From the cell containing the given text, extract its center point as [X, Y] coordinate. 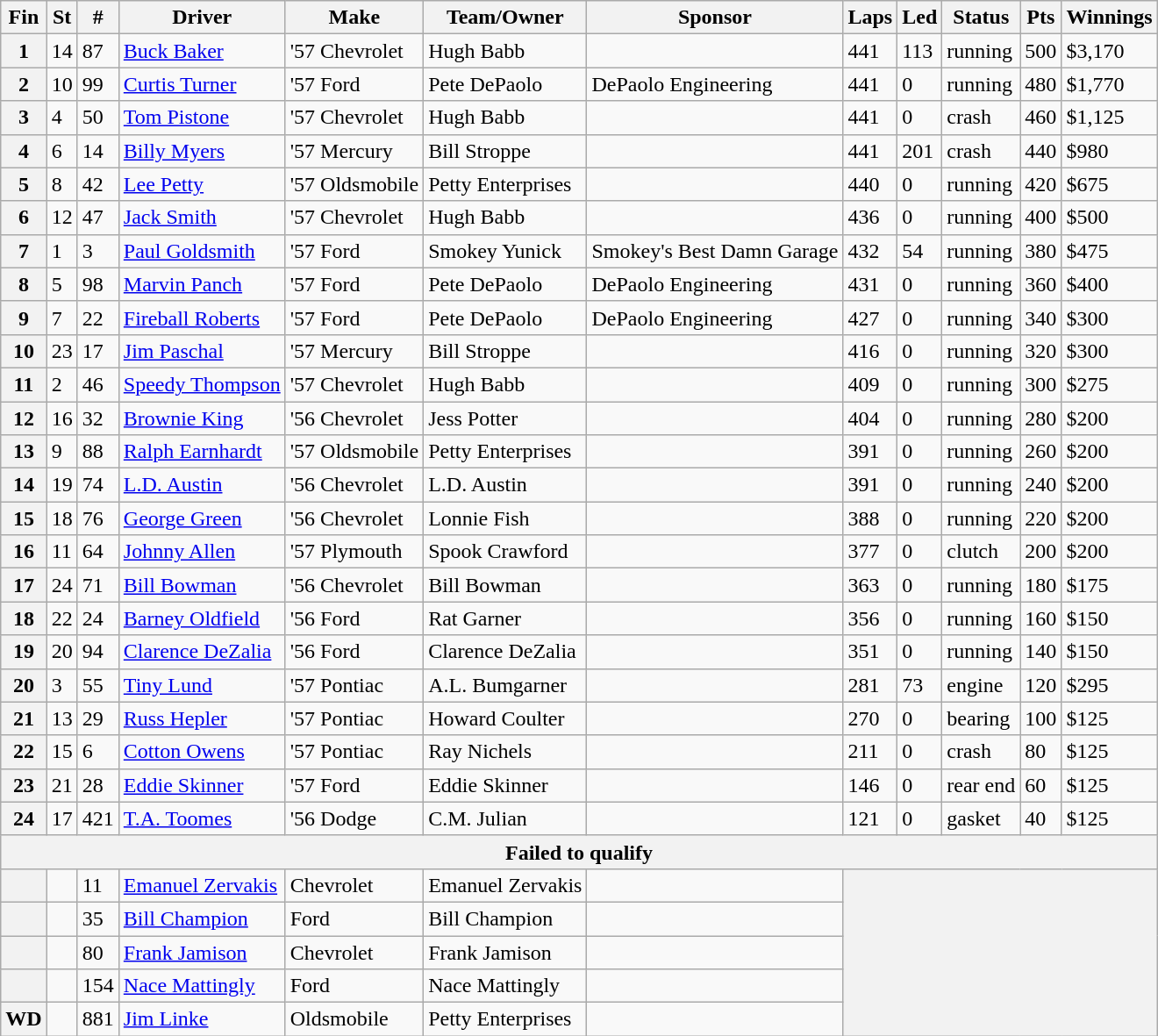
$1,125 [1109, 118]
94 [98, 652]
270 [870, 718]
Buck Baker [202, 51]
340 [1040, 318]
99 [98, 84]
Billy Myers [202, 151]
431 [870, 284]
60 [1040, 785]
Jess Potter [505, 418]
Laps [870, 18]
28 [98, 785]
500 [1040, 51]
Status [981, 18]
Ray Nichels [505, 752]
Sponsor [715, 18]
WD [24, 1019]
$275 [1109, 384]
A.L. Bumgarner [505, 685]
409 [870, 384]
$500 [1109, 218]
$475 [1109, 251]
432 [870, 251]
120 [1040, 685]
Jack Smith [202, 218]
427 [870, 318]
47 [98, 218]
Jim Paschal [202, 351]
Curtis Turner [202, 84]
73 [919, 685]
Fireball Roberts [202, 318]
Oldsmobile [354, 1019]
113 [919, 51]
40 [1040, 818]
Brownie King [202, 418]
220 [1040, 518]
George Green [202, 518]
gasket [981, 818]
55 [98, 685]
Smokey's Best Damn Garage [715, 251]
260 [1040, 452]
Fin [24, 18]
$295 [1109, 685]
388 [870, 518]
Barney Oldfield [202, 618]
363 [870, 585]
64 [98, 552]
281 [870, 685]
320 [1040, 351]
377 [870, 552]
Spook Crawford [505, 552]
154 [98, 986]
881 [98, 1019]
50 [98, 118]
200 [1040, 552]
32 [98, 418]
'57 Plymouth [354, 552]
Driver [202, 18]
74 [98, 485]
71 [98, 585]
Lee Petty [202, 184]
42 [98, 184]
Tiny Lund [202, 685]
T.A. Toomes [202, 818]
Johnny Allen [202, 552]
300 [1040, 384]
$175 [1109, 585]
Cotton Owens [202, 752]
240 [1040, 485]
# [98, 18]
Failed to qualify [579, 852]
140 [1040, 652]
Pts [1040, 18]
76 [98, 518]
$3,170 [1109, 51]
Rat Garner [505, 618]
$980 [1109, 151]
98 [98, 284]
380 [1040, 251]
'56 Dodge [354, 818]
rear end [981, 785]
St [61, 18]
201 [919, 151]
Paul Goldsmith [202, 251]
Speedy Thompson [202, 384]
88 [98, 452]
420 [1040, 184]
146 [870, 785]
Team/Owner [505, 18]
180 [1040, 585]
29 [98, 718]
35 [98, 918]
engine [981, 685]
$675 [1109, 184]
54 [919, 251]
Howard Coulter [505, 718]
$1,770 [1109, 84]
436 [870, 218]
bearing [981, 718]
Jim Linke [202, 1019]
87 [98, 51]
Make [354, 18]
$400 [1109, 284]
160 [1040, 618]
Smokey Yunick [505, 251]
121 [870, 818]
Marvin Panch [202, 284]
421 [98, 818]
400 [1040, 218]
46 [98, 384]
351 [870, 652]
356 [870, 618]
360 [1040, 284]
100 [1040, 718]
Lonnie Fish [505, 518]
Led [919, 18]
Ralph Earnhardt [202, 452]
280 [1040, 418]
416 [870, 351]
clutch [981, 552]
Winnings [1109, 18]
480 [1040, 84]
C.M. Julian [505, 818]
460 [1040, 118]
211 [870, 752]
Russ Hepler [202, 718]
Tom Pistone [202, 118]
404 [870, 418]
